Pinpoint the cell where the given text exists, returning its (x, y) midpoint coordinate. 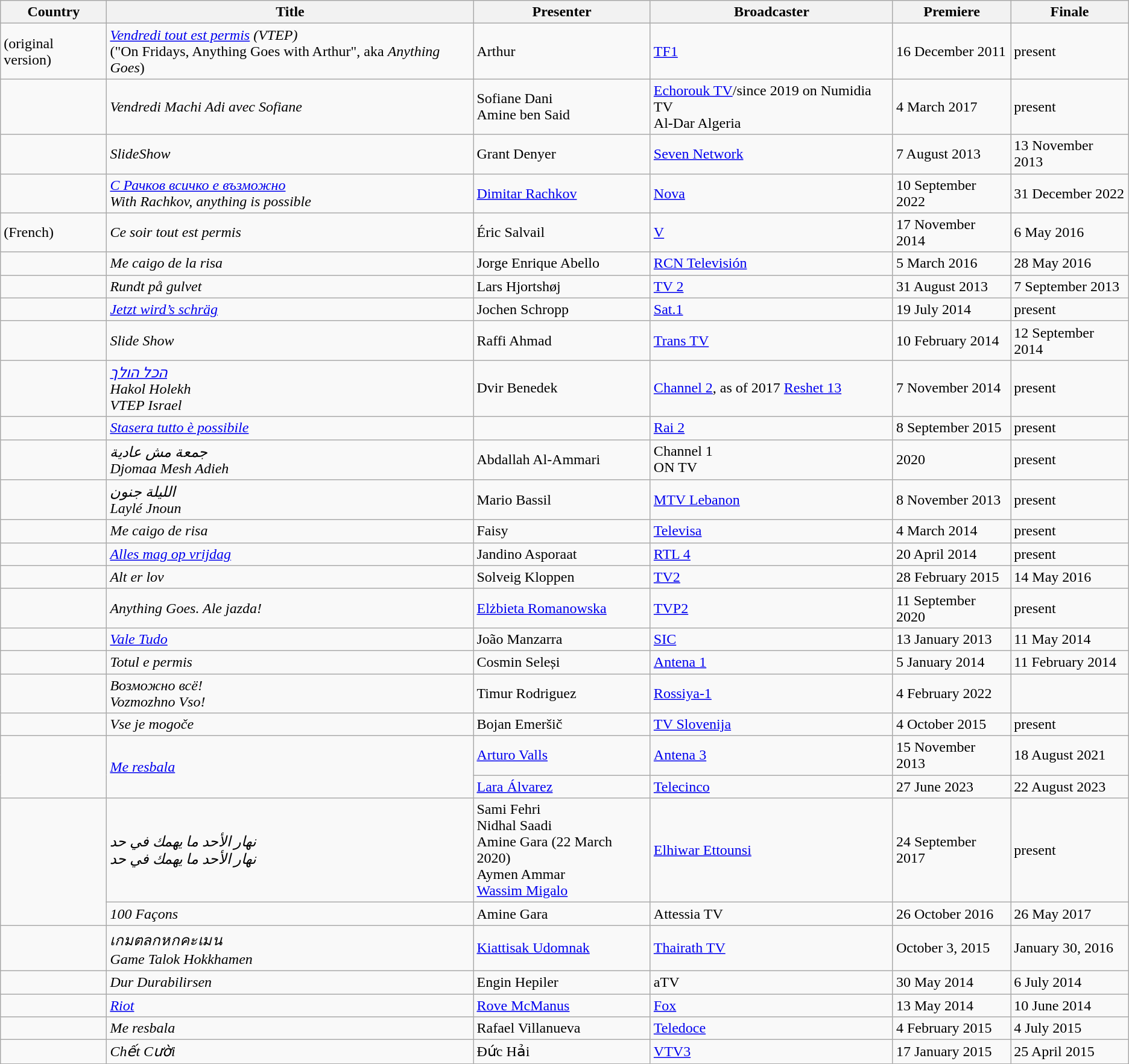
הכל הולךHakol HolekhVTEP Israel (290, 388)
100 Façons (290, 914)
TV Slovenija (771, 725)
13 January 2013 (952, 639)
6 July 2014 (1070, 982)
Televisa (771, 531)
Alles mag op vrijdag (290, 554)
Dvir Benedek (562, 388)
Arthur (562, 51)
4 March 2014 (952, 531)
22 August 2023 (1070, 787)
Trans TV (771, 340)
جمعة مش عاديةDjomaa Mesh Adieh (290, 459)
Rafael Villanueva (562, 1028)
2020 (952, 459)
18 August 2021 (1070, 756)
Bojan Emeršič (562, 725)
October 3, 2015 (952, 948)
25 April 2015 (1070, 1052)
Dimitar Rachkov (562, 193)
Vse je mogoče (290, 725)
Thairath TV (771, 948)
5 March 2016 (952, 263)
Riot (290, 1005)
Éric Salvail (562, 233)
Channel 1ON TV (771, 459)
19 July 2014 (952, 309)
7 August 2013 (952, 154)
Totul e permis (290, 662)
Country (54, 12)
Nova (771, 193)
Engin Hepiler (562, 982)
Jetzt wird’s schräg (290, 309)
Anything Goes. Ale jazda! (290, 608)
aTV (771, 982)
5 January 2014 (952, 662)
Đức Hải (562, 1052)
Antena 3 (771, 756)
Premiere (952, 12)
Alt er lov (290, 577)
Возможно всё!Vozmozhno Vso! (290, 693)
20 April 2014 (952, 554)
Rundt på gulvet (290, 286)
13 November 2013 (1070, 154)
Broadcaster (771, 12)
31 December 2022 (1070, 193)
João Manzarra (562, 639)
10 September 2022 (952, 193)
SIC (771, 639)
11 September 2020 (952, 608)
RTL 4 (771, 554)
الليلة جنونLaylé Jnoun (290, 500)
Sofiane DaniAmine ben Said (562, 107)
Elhiwar Ettounsi (771, 850)
10 February 2014 (952, 340)
14 May 2016 (1070, 577)
Timur Rodriguez (562, 693)
7 September 2013 (1070, 286)
6 May 2016 (1070, 233)
เกมตลกหกคะเมน Game Talok Hokkhamen (290, 948)
نهار الأحد ما يهمك في حدنهار الأحد ما يهمك في حد (290, 850)
Me caigo de la risa (290, 263)
TVP2 (771, 608)
Fox (771, 1005)
11 February 2014 (1070, 662)
Vendredi Machi Adi avec Sofiane (290, 107)
V (771, 233)
Rai 2 (771, 428)
Rove McManus (562, 1005)
Me caigo de risa (290, 531)
Stasera tutto è possibile (290, 428)
Solveig Kloppen (562, 577)
30 May 2014 (952, 982)
Dur Durabilirsen (290, 982)
Mario Bassil (562, 500)
Kiattisak Udomnak (562, 948)
28 February 2015 (952, 577)
17 January 2015 (952, 1052)
31 August 2013 (952, 286)
Attessia TV (771, 914)
13 May 2014 (952, 1005)
4 October 2015 (952, 725)
Vale Tudo (290, 639)
Lars Hjortshøj (562, 286)
8 November 2013 (952, 500)
Amine Gara (562, 914)
Chết Cười (290, 1052)
С Рачков всичко е възможноWith Rachkov, anything is possible (290, 193)
Ce soir tout est permis (290, 233)
SlideShow (290, 154)
Jandino Asporaat (562, 554)
Slide Show (290, 340)
Finale (1070, 12)
Lara Álvarez (562, 787)
Seven Network (771, 154)
24 September 2017 (952, 850)
Elżbieta Romanowska (562, 608)
4 February 2022 (952, 693)
MTV Lebanon (771, 500)
Cosmin Seleși (562, 662)
Title (290, 12)
Rossiya-1 (771, 693)
Raffi Ahmad (562, 340)
Echorouk TV/since 2019 on Numidia TVAl-Dar Algeria (771, 107)
26 May 2017 (1070, 914)
4 July 2015 (1070, 1028)
Antena 1 (771, 662)
VTV3 (771, 1052)
TF1 (771, 51)
11 May 2014 (1070, 639)
15 November 2013 (952, 756)
TV2 (771, 577)
Sami FehriNidhal SaadiAmine Gara (22 March 2020)Aymen AmmarWassim Migalo (562, 850)
Abdallah Al-Ammari (562, 459)
(original version) (54, 51)
Faisy (562, 531)
27 June 2023 (952, 787)
Jorge Enrique Abello (562, 263)
4 February 2015 (952, 1028)
Channel 2, as of 2017 Reshet 13 (771, 388)
10 June 2014 (1070, 1005)
(French) (54, 233)
Telecinco (771, 787)
Jochen Schropp (562, 309)
Vendredi tout est permis (VTEP)("On Fridays, Anything Goes with Arthur", aka Anything Goes) (290, 51)
17 November 2014 (952, 233)
Grant Denyer (562, 154)
16 December 2011 (952, 51)
4 March 2017 (952, 107)
TV 2 (771, 286)
RCN Televisión (771, 263)
Teledoce (771, 1028)
Arturo Valls (562, 756)
28 May 2016 (1070, 263)
12 September 2014 (1070, 340)
Presenter (562, 12)
Sat.1 (771, 309)
January 30, 2016 (1070, 948)
8 September 2015 (952, 428)
26 October 2016 (952, 914)
7 November 2014 (952, 388)
